Detect which cell encompasses the target text, then output its [X, Y] center coordinate. 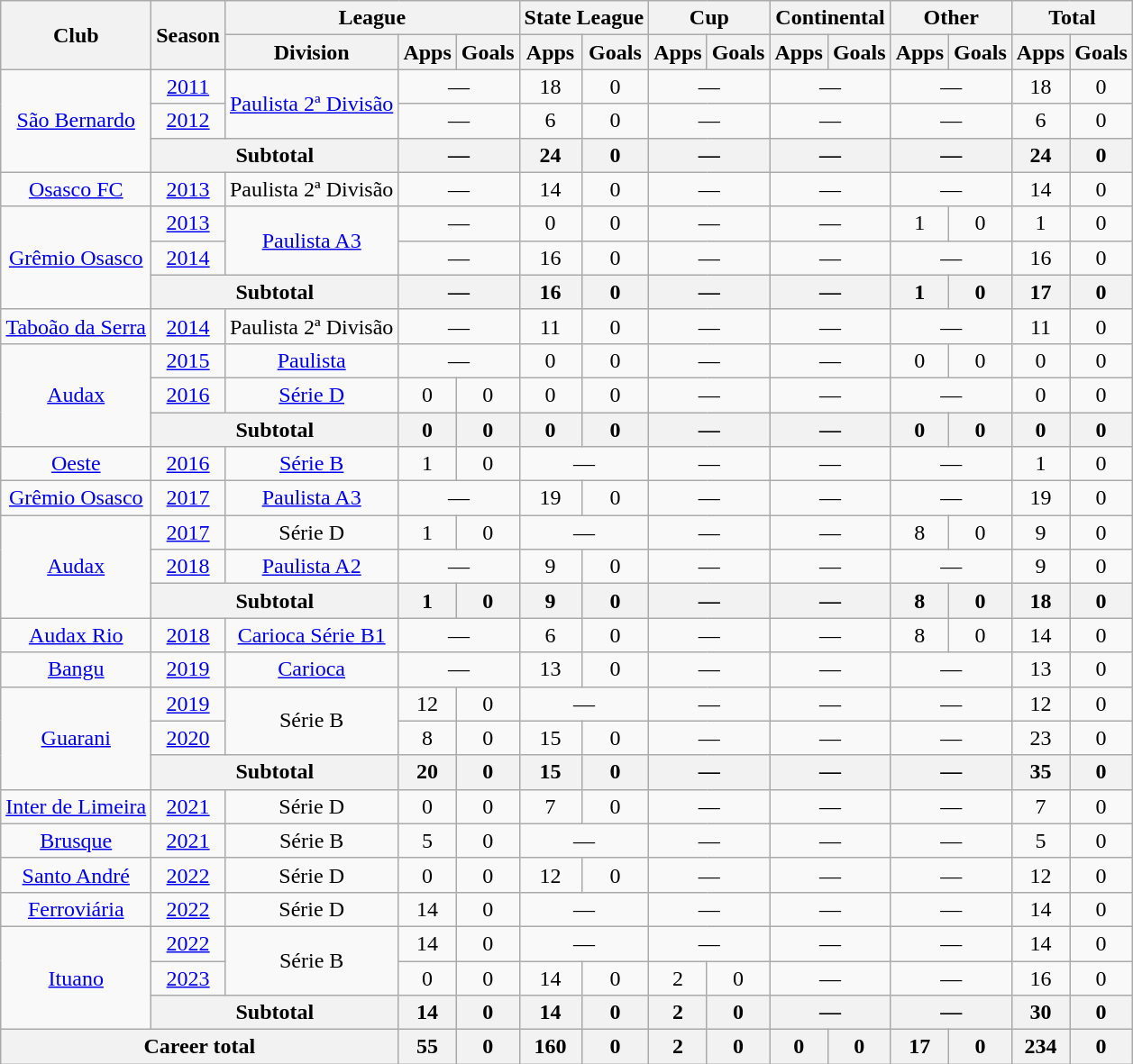
Ituano [76, 978]
35 [1040, 772]
Ferroviária [76, 909]
Brusque [76, 841]
Division [311, 52]
Guarani [76, 738]
2011 [188, 86]
Taboão da Serra [76, 326]
League [371, 18]
2020 [188, 738]
Career total [200, 1047]
2012 [188, 121]
Carioca [311, 669]
23 [1040, 738]
55 [427, 1047]
160 [550, 1047]
2015 [188, 360]
Club [76, 35]
Season [188, 35]
2023 [188, 978]
Total [1072, 18]
Santo André [76, 875]
30 [1040, 1013]
Carioca Série B1 [311, 635]
234 [1040, 1047]
Osasco FC [76, 189]
Continental [830, 18]
State League [584, 18]
Audax Rio [76, 635]
Paulista A2 [311, 567]
São Bernardo [76, 121]
20 [427, 772]
Paulista [311, 360]
Inter de Limeira [76, 806]
Bangu [76, 669]
Other [951, 18]
Oeste [76, 464]
Cup [709, 18]
